Output the [x, y] coordinate of the center of the cell containing the given text.  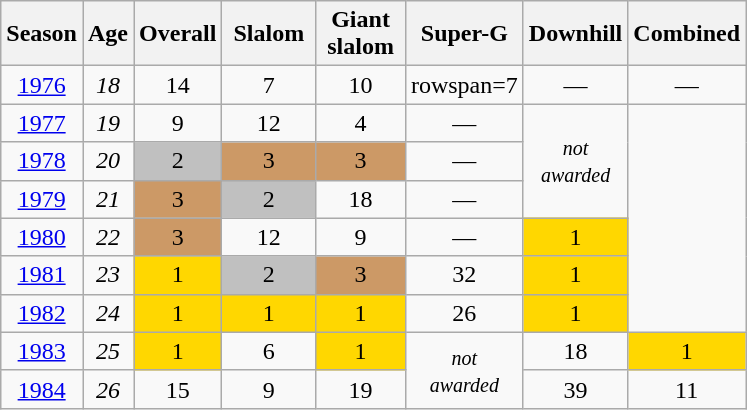
1984 [42, 389]
25 [108, 351]
1981 [42, 275]
6 [269, 351]
Giant slalom [361, 34]
1979 [42, 199]
7 [269, 85]
23 [108, 275]
21 [108, 199]
1983 [42, 351]
1982 [42, 313]
11 [687, 389]
1980 [42, 237]
Combined [687, 34]
rowspan=7 [464, 85]
24 [108, 313]
1976 [42, 85]
10 [361, 85]
14 [178, 85]
Age [108, 34]
Season [42, 34]
39 [575, 389]
1977 [42, 123]
Super-G [464, 34]
32 [464, 275]
20 [108, 161]
4 [361, 123]
Overall [178, 34]
22 [108, 237]
1978 [42, 161]
Downhill [575, 34]
Slalom [269, 34]
15 [178, 389]
